Return the [x, y] coordinate for the center point of the cell that contains the specified text.  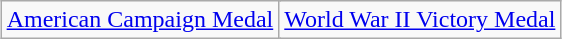
World War II Victory Medal [420, 20]
American Campaign Medal [140, 20]
